Capture the cell that displays the provided text and extract its (x, y) central coordinate. 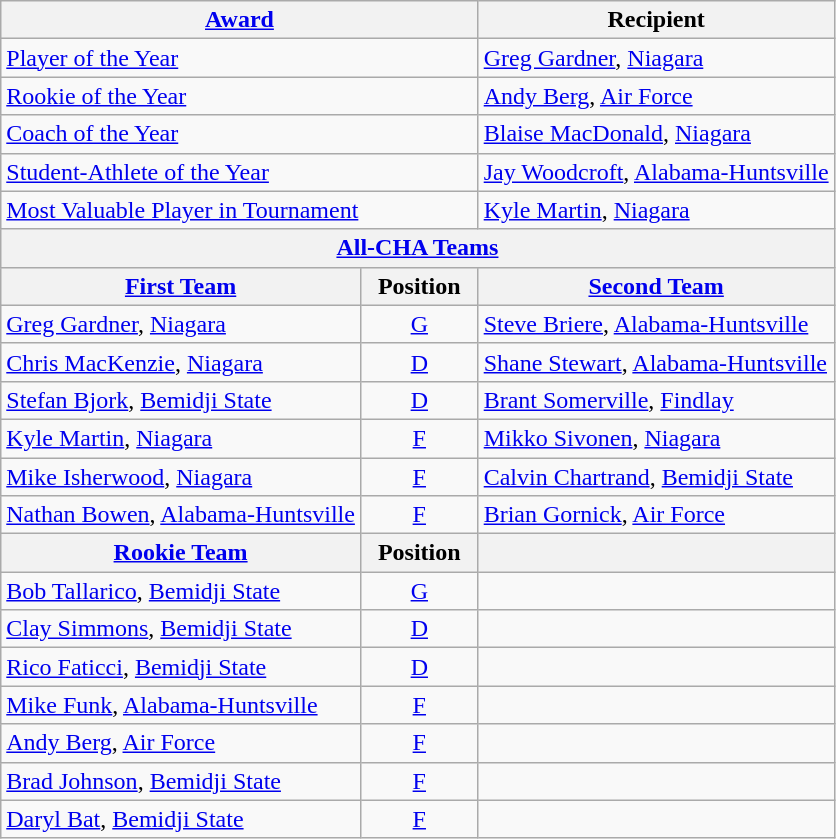
Clay Simmons, Bemidji State (181, 629)
Brad Johnson, Bemidji State (181, 781)
Most Valuable Player in Tournament (240, 210)
Mike Isherwood, Niagara (181, 477)
First Team (181, 286)
All-CHA Teams (418, 248)
Chris MacKenzie, Niagara (181, 362)
Stefan Bjork, Bemidji State (181, 400)
Second Team (656, 286)
Jay Woodcroft, Alabama-Huntsville (656, 172)
Brian Gornick, Air Force (656, 515)
Steve Briere, Alabama-Huntsville (656, 324)
Student-Athlete of the Year (240, 172)
Calvin Chartrand, Bemidji State (656, 477)
Daryl Bat, Bemidji State (181, 819)
Brant Somerville, Findlay (656, 400)
Coach of the Year (240, 134)
Nathan Bowen, Alabama-Huntsville (181, 515)
Bob Tallarico, Bemidji State (181, 591)
Blaise MacDonald, Niagara (656, 134)
Recipient (656, 20)
Shane Stewart, Alabama-Huntsville (656, 362)
Rookie of the Year (240, 96)
Rookie Team (181, 553)
Mikko Sivonen, Niagara (656, 438)
Rico Faticci, Bemidji State (181, 667)
Player of the Year (240, 58)
Award (240, 20)
Mike Funk, Alabama-Huntsville (181, 705)
